Return the [X, Y] coordinate for the center point of the cell that contains the specified text.  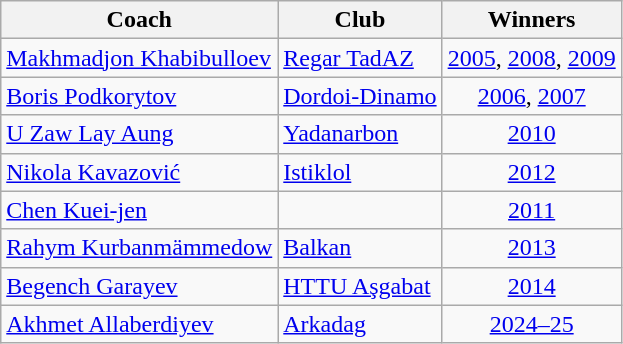
Yadanarbon [360, 134]
2010 [532, 134]
Rahym Kurbanmämmedow [140, 248]
Coach [140, 20]
2011 [532, 210]
Akhmet Allaberdiyev [140, 324]
HTTU Aşgabat [360, 286]
Makhmadjon Khabibulloev [140, 58]
Regar TadAZ [360, 58]
2024–25 [532, 324]
Istiklol [360, 172]
Club [360, 20]
2005, 2008, 2009 [532, 58]
U Zaw Lay Aung [140, 134]
2014 [532, 286]
Chen Kuei-jen [140, 210]
Arkadag [360, 324]
Dordoi-Dinamo [360, 96]
Boris Podkorytov [140, 96]
2013 [532, 248]
2012 [532, 172]
Balkan [360, 248]
2006, 2007 [532, 96]
Nikola Kavazović [140, 172]
Winners [532, 20]
Begench Garayev [140, 286]
